Pinpoint the cell where the given text exists, returning its (X, Y) midpoint coordinate. 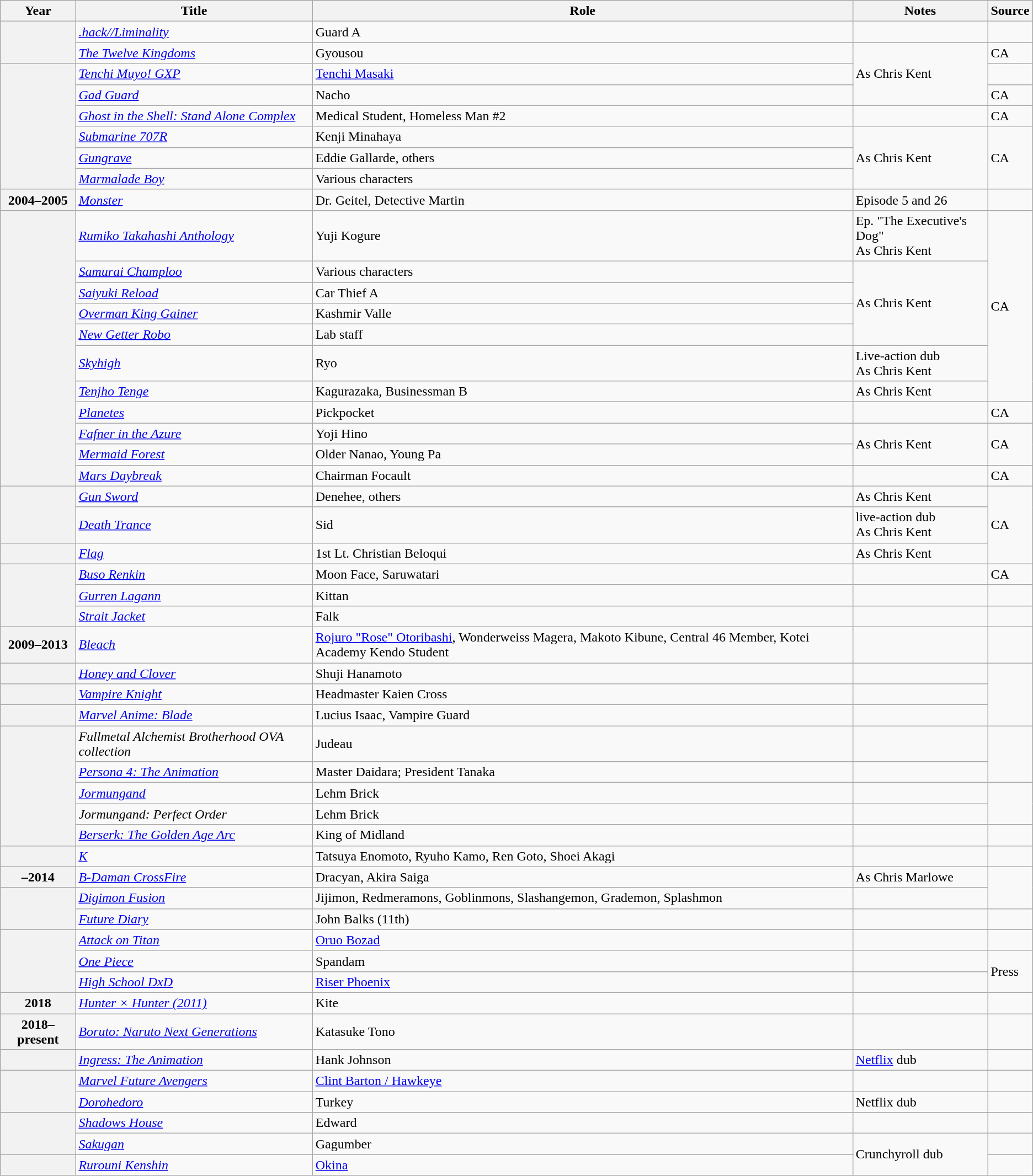
Monster (194, 200)
Jormungand: Perfect Order (194, 814)
Falk (583, 616)
Kittan (583, 595)
Shadows House (194, 1123)
Vampire Knight (194, 694)
High School DxD (194, 982)
Year (38, 11)
Jijimon, Redmeramons, Goblinmons, Slashangemon, Grademon, Splashmon (583, 898)
Tenjho Tenge (194, 392)
Medical Student, Homeless Man #2 (583, 116)
Older Nanao, Young Pa (583, 455)
2009–2013 (38, 644)
Overman King Gainer (194, 314)
Pickpocket (583, 413)
Kite (583, 1003)
Gyousou (583, 53)
live-action dubAs Chris Kent (920, 525)
Rojuro "Rose" Otoribashi, Wonderweiss Magera, Makoto Kibune, Central 46 Member, Kotei Academy Kendo Student (583, 644)
Tenchi Muyo! GXP (194, 74)
Kenji Minahaya (583, 137)
Moon Face, Saruwatari (583, 574)
Eddie Gallarde, others (583, 158)
Mermaid Forest (194, 455)
Fullmetal Alchemist Brotherhood OVA collection (194, 744)
Sakugan (194, 1144)
New Getter Robo (194, 335)
Gun Sword (194, 496)
Dorohedoro (194, 1102)
Notes (920, 11)
Marmalade Boy (194, 179)
As Chris Marlowe (920, 877)
Boruto: Naruto Next Generations (194, 1031)
Nacho (583, 95)
King of Midland (583, 835)
Gungrave (194, 158)
.hack//Liminality (194, 32)
Shuji Hanamoto (583, 673)
Future Diary (194, 919)
Press (1010, 971)
Persona 4: The Animation (194, 772)
Role (583, 11)
Headmaster Kaien Cross (583, 694)
Kashmir Valle (583, 314)
Lucius Isaac, Vampire Guard (583, 715)
Tatsuya Enomoto, Ryuho Kamo, Ren Goto, Shoei Akagi (583, 856)
Jormungand (194, 793)
Riser Phoenix (583, 982)
Master Daidara; President Tanaka (583, 772)
Source (1010, 11)
John Balks (11th) (583, 919)
Sid (583, 525)
Clint Barton / Hawkeye (583, 1081)
Okina (583, 1165)
Saiyuki Reload (194, 293)
Judeau (583, 744)
Car Thief A (583, 293)
Marvel Future Avengers (194, 1081)
Flag (194, 553)
Kagurazaka, Businessman B (583, 392)
Attack on Titan (194, 940)
Hank Johnson (583, 1060)
Guard A (583, 32)
One Piece (194, 961)
Death Trance (194, 525)
Chairman Focault (583, 475)
Spandam (583, 961)
–2014 (38, 877)
2004–2005 (38, 200)
Bleach (194, 644)
Samurai Champloo (194, 271)
Rurouni Kenshin (194, 1165)
Berserk: The Golden Age Arc (194, 835)
Dracyan, Akira Saiga (583, 877)
Gurren Lagann (194, 595)
Yuji Kogure (583, 236)
Lab staff (583, 335)
Crunchyroll dub (920, 1154)
The Twelve Kingdoms (194, 53)
Title (194, 11)
Skyhigh (194, 363)
Tenchi Masaki (583, 74)
2018–present (38, 1031)
Honey and Clover (194, 673)
Ryo (583, 363)
Submarine 707R (194, 137)
Marvel Anime: Blade (194, 715)
Live-action dubAs Chris Kent (920, 363)
Katasuke Tono (583, 1031)
Denehee, others (583, 496)
Turkey (583, 1102)
Gagumber (583, 1144)
Oruo Bozad (583, 940)
Dr. Geitel, Detective Martin (583, 200)
1st Lt. Christian Beloqui (583, 553)
Planetes (194, 413)
Gad Guard (194, 95)
Strait Jacket (194, 616)
B-Daman CrossFire (194, 877)
Mars Daybreak (194, 475)
Yoji Hino (583, 434)
2018 (38, 1003)
Hunter × Hunter (2011) (194, 1003)
Ingress: The Animation (194, 1060)
Ghost in the Shell: Stand Alone Complex (194, 116)
Rumiko Takahashi Anthology (194, 236)
Fafner in the Azure (194, 434)
K (194, 856)
Digimon Fusion (194, 898)
Edward (583, 1123)
Ep. "The Executive's Dog"As Chris Kent (920, 236)
Episode 5 and 26 (920, 200)
Buso Renkin (194, 574)
